Detect which cell encompasses the target text, then output its [X, Y] center coordinate. 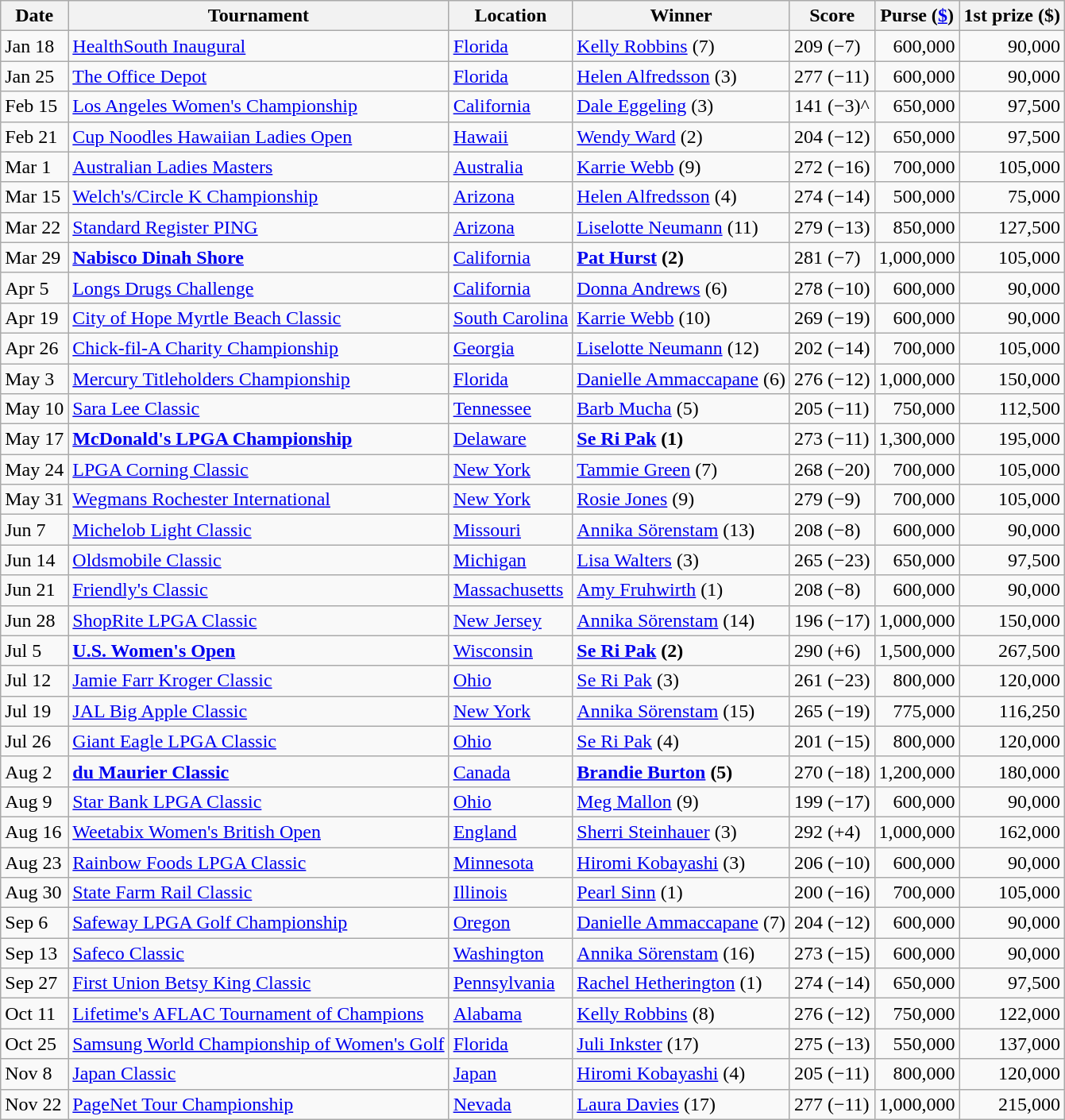
Annika Sörenstam (14) [681, 620]
281 (−7) [832, 257]
Hiromi Kobayashi (3) [681, 862]
Lifetime's AFLAC Tournament of Champions [259, 1014]
Amy Fruhwirth (1) [681, 590]
500,000 [916, 197]
Wegmans Rochester International [259, 500]
May 3 [35, 379]
267,500 [1012, 651]
215,000 [1012, 1104]
Jun 14 [35, 560]
Sep 27 [35, 983]
Liselotte Neumann (12) [681, 348]
Oregon [511, 923]
775,000 [916, 711]
Tammie Green (7) [681, 469]
Se Ri Pak (2) [681, 651]
550,000 [916, 1044]
Washington [511, 953]
ShopRite LPGA Classic [259, 620]
Standard Register PING [259, 227]
Illinois [511, 893]
HealthSouth Inaugural [259, 46]
Helen Alfredsson (3) [681, 76]
116,250 [1012, 711]
May 17 [35, 439]
Rainbow Foods LPGA Classic [259, 862]
Chick-fil-A Charity Championship [259, 348]
Nov 22 [35, 1104]
1,300,000 [916, 439]
Weetabix Women's British Open [259, 832]
Aug 9 [35, 801]
Juli Inkster (17) [681, 1044]
Tournament [259, 16]
265 (−23) [832, 560]
Jan 25 [35, 76]
Oct 11 [35, 1014]
Karrie Webb (10) [681, 318]
Star Bank LPGA Classic [259, 801]
England [511, 832]
265 (−19) [832, 711]
278 (−10) [832, 288]
Wendy Ward (2) [681, 137]
1,200,000 [916, 771]
Tennessee [511, 409]
Kelly Robbins (7) [681, 46]
Japan Classic [259, 1074]
Annika Sörenstam (13) [681, 530]
Se Ri Pak (1) [681, 439]
Aug 16 [35, 832]
Oldsmobile Classic [259, 560]
Mar 15 [35, 197]
Longs Drugs Challenge [259, 288]
Jun 7 [35, 530]
270 (−18) [832, 771]
180,000 [1012, 771]
Hawaii [511, 137]
Friendly's Classic [259, 590]
Dale Eggeling (3) [681, 106]
Annika Sörenstam (16) [681, 953]
Brandie Burton (5) [681, 771]
279 (−9) [832, 500]
PageNet Tour Championship [259, 1104]
First Union Betsy King Classic [259, 983]
U.S. Women's Open [259, 651]
273 (−11) [832, 439]
Meg Mallon (9) [681, 801]
Oct 25 [35, 1044]
Cup Noodles Hawaiian Ladies Open [259, 137]
209 (−7) [832, 46]
Helen Alfredsson (4) [681, 197]
Laura Davies (17) [681, 1104]
Mercury Titleholders Championship [259, 379]
Jamie Farr Kroger Classic [259, 681]
Sara Lee Classic [259, 409]
Annika Sörenstam (15) [681, 711]
Donna Andrews (6) [681, 288]
Japan [511, 1074]
1,500,000 [916, 651]
127,500 [1012, 227]
Location [511, 16]
Jun 28 [35, 620]
279 (−13) [832, 227]
McDonald's LPGA Championship [259, 439]
Jul 5 [35, 651]
Apr 26 [35, 348]
Pat Hurst (2) [681, 257]
75,000 [1012, 197]
Michigan [511, 560]
Liselotte Neumann (11) [681, 227]
New Jersey [511, 620]
Jul 19 [35, 711]
Rachel Hetherington (1) [681, 983]
Australian Ladies Masters [259, 167]
The Office Depot [259, 76]
268 (−20) [832, 469]
City of Hope Myrtle Beach Classic [259, 318]
Barb Mucha (5) [681, 409]
292 (+4) [832, 832]
Se Ri Pak (4) [681, 741]
du Maurier Classic [259, 771]
Samsung World Championship of Women's Golf [259, 1044]
Mar 22 [35, 227]
JAL Big Apple Classic [259, 711]
196 (−17) [832, 620]
South Carolina [511, 318]
Alabama [511, 1014]
Feb 21 [35, 137]
273 (−15) [832, 953]
Nevada [511, 1104]
Apr 19 [35, 318]
137,000 [1012, 1044]
Aug 30 [35, 893]
Sep 6 [35, 923]
Kelly Robbins (8) [681, 1014]
Jan 18 [35, 46]
Jul 12 [35, 681]
122,000 [1012, 1014]
Australia [511, 167]
201 (−15) [832, 741]
Giant Eagle LPGA Classic [259, 741]
Sep 13 [35, 953]
Winner [681, 16]
Georgia [511, 348]
141 (−3)^ [832, 106]
Feb 15 [35, 106]
LPGA Corning Classic [259, 469]
Danielle Ammaccapane (6) [681, 379]
272 (−16) [832, 167]
261 (−23) [832, 681]
Karrie Webb (9) [681, 167]
Purse ($) [916, 16]
850,000 [916, 227]
Michelob Light Classic [259, 530]
Safeway LPGA Golf Championship [259, 923]
Delaware [511, 439]
May 31 [35, 500]
162,000 [1012, 832]
Canada [511, 771]
1st prize ($) [1012, 16]
Date [35, 16]
Score [832, 16]
Safeco Classic [259, 953]
May 24 [35, 469]
Danielle Ammaccapane (7) [681, 923]
269 (−19) [832, 318]
Jul 26 [35, 741]
Welch's/Circle K Championship [259, 197]
Lisa Walters (3) [681, 560]
Nov 8 [35, 1074]
Minnesota [511, 862]
Pearl Sinn (1) [681, 893]
Mar 29 [35, 257]
Apr 5 [35, 288]
195,000 [1012, 439]
Aug 23 [35, 862]
Rosie Jones (9) [681, 500]
206 (−10) [832, 862]
275 (−13) [832, 1044]
Sherri Steinhauer (3) [681, 832]
Nabisco Dinah Shore [259, 257]
Aug 2 [35, 771]
Wisconsin [511, 651]
Mar 1 [35, 167]
Missouri [511, 530]
Jun 21 [35, 590]
202 (−14) [832, 348]
Massachusetts [511, 590]
Se Ri Pak (3) [681, 681]
112,500 [1012, 409]
State Farm Rail Classic [259, 893]
May 10 [35, 409]
Los Angeles Women's Championship [259, 106]
Hiromi Kobayashi (4) [681, 1074]
290 (+6) [832, 651]
200 (−16) [832, 893]
199 (−17) [832, 801]
Pennsylvania [511, 983]
